Search for the cell housing the specified text and yield its (X, Y) center coordinate. 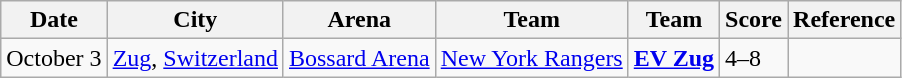
October 3 (54, 58)
Reference (844, 20)
Score (754, 20)
New York Rangers (532, 58)
Date (54, 20)
EV Zug (674, 58)
4–8 (754, 58)
City (195, 20)
Bossard Arena (359, 58)
Zug, Switzerland (195, 58)
Arena (359, 20)
